Extract the [x, y] coordinate from the center of the cell holding the provided text.  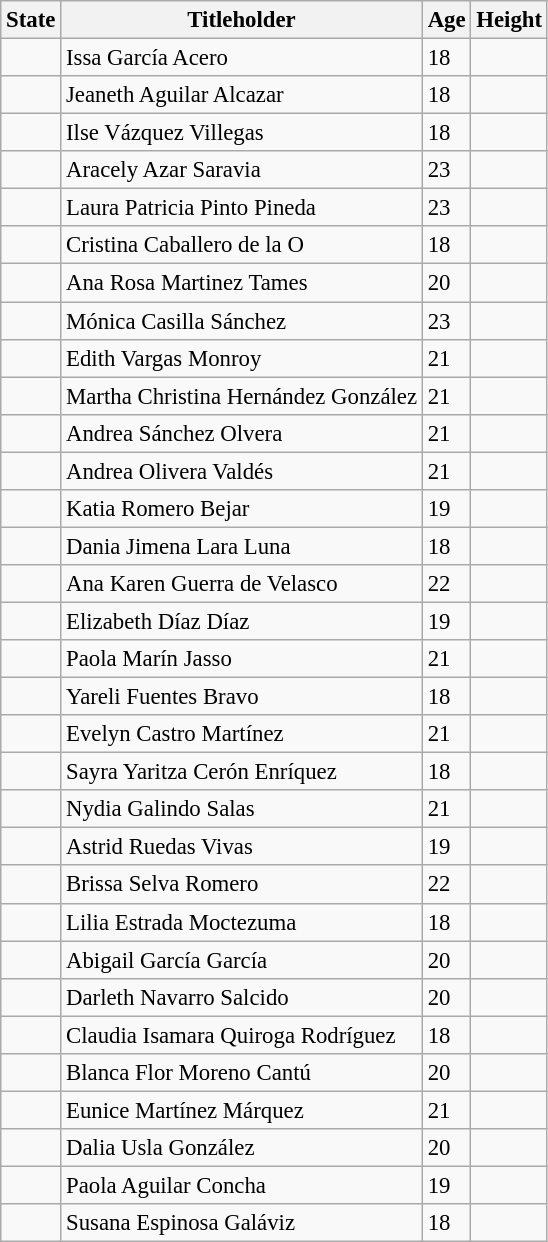
Aracely Azar Saravia [242, 170]
Astrid Ruedas Vivas [242, 847]
Eunice Martínez Márquez [242, 1110]
Edith Vargas Monroy [242, 358]
Mónica Casilla Sánchez [242, 321]
Titleholder [242, 20]
Age [446, 20]
Issa García Acero [242, 58]
Claudia Isamara Quiroga Rodríguez [242, 1035]
State [31, 20]
Ilse Vázquez Villegas [242, 133]
Sayra Yaritza Cerón Enríquez [242, 772]
Andrea Sánchez Olvera [242, 433]
Cristina Caballero de la O [242, 245]
Laura Patricia Pinto Pineda [242, 208]
Blanca Flor Moreno Cantú [242, 1073]
Martha Christina Hernández González [242, 396]
Katia Romero Bejar [242, 509]
Paola Marín Jasso [242, 659]
Ana Karen Guerra de Velasco [242, 584]
Height [509, 20]
Brissa Selva Romero [242, 885]
Susana Espinosa Galáviz [242, 1223]
Abigail García García [242, 960]
Paola Aguilar Concha [242, 1185]
Lilia Estrada Moctezuma [242, 922]
Yareli Fuentes Bravo [242, 697]
Nydia Galindo Salas [242, 809]
Elizabeth Díaz Díaz [242, 621]
Andrea Olivera Valdés [242, 471]
Darleth Navarro Salcido [242, 997]
Dalia Usla González [242, 1148]
Jeaneth Aguilar Alcazar [242, 95]
Evelyn Castro Martínez [242, 734]
Ana Rosa Martinez Tames [242, 283]
Dania Jimena Lara Luna [242, 546]
